Extract the (x, y) coordinate from the center of the cell holding the provided text.  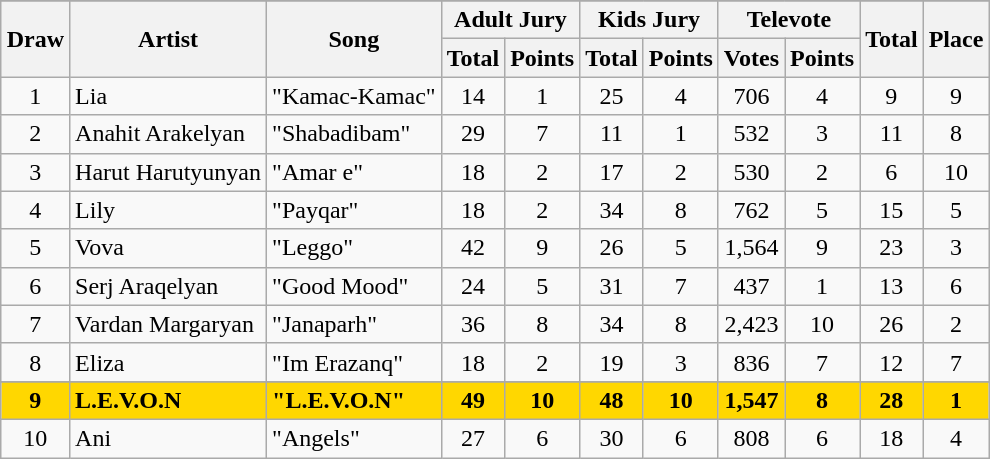
Serj Araqelyan (168, 286)
1,547 (751, 400)
L.E.V.O.N (168, 400)
28 (892, 400)
19 (612, 362)
762 (751, 210)
Anahit Arakelyan (168, 134)
Eliza (168, 362)
"Amar e" (354, 172)
Artist (168, 39)
Vova (168, 248)
36 (473, 324)
"Shabadibam" (354, 134)
"L.E.V.O.N" (354, 400)
Votes (751, 58)
"Janaparh" (354, 324)
2,423 (751, 324)
48 (612, 400)
Harut Harutyunyan (168, 172)
15 (892, 210)
24 (473, 286)
"Im Erazanq" (354, 362)
Ani (168, 438)
13 (892, 286)
706 (751, 96)
49 (473, 400)
"Angels" (354, 438)
Draw (35, 39)
17 (612, 172)
532 (751, 134)
29 (473, 134)
31 (612, 286)
836 (751, 362)
Place (956, 39)
Kids Jury (650, 20)
27 (473, 438)
Adult Jury (510, 20)
14 (473, 96)
23 (892, 248)
808 (751, 438)
437 (751, 286)
"Good Mood" (354, 286)
1,564 (751, 248)
"Payqar" (354, 210)
12 (892, 362)
Lia (168, 96)
30 (612, 438)
Lily (168, 210)
"Kamac-Kamac" (354, 96)
25 (612, 96)
530 (751, 172)
42 (473, 248)
Televote (788, 20)
Song (354, 39)
Vardan Margaryan (168, 324)
"Leggo" (354, 248)
